Return (x, y) of the center of cell containing provided text 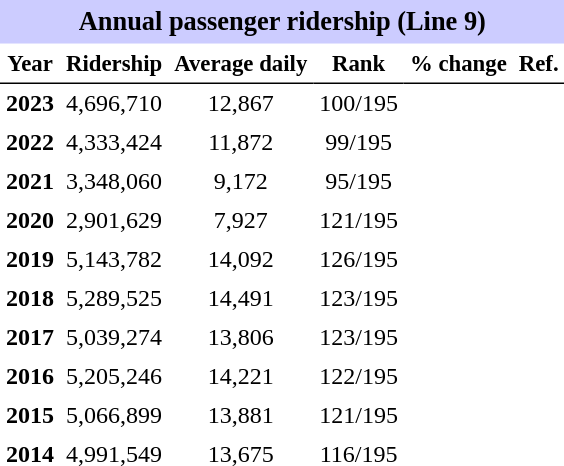
13,881 (240, 416)
Year (30, 64)
126/195 (358, 260)
95/195 (358, 182)
12,867 (240, 104)
122/195 (358, 376)
4,696,710 (114, 104)
2015 (30, 416)
11,872 (240, 142)
14,491 (240, 298)
% change (458, 64)
14,221 (240, 376)
3,348,060 (114, 182)
5,066,899 (114, 416)
99/195 (358, 142)
Rank (358, 64)
2022 (30, 142)
100/195 (358, 104)
5,143,782 (114, 260)
4,333,424 (114, 142)
2019 (30, 260)
2023 (30, 104)
2021 (30, 182)
5,289,525 (114, 298)
Ridership (114, 64)
7,927 (240, 220)
2017 (30, 338)
Average daily (240, 64)
2016 (30, 376)
14,092 (240, 260)
2020 (30, 220)
5,039,274 (114, 338)
13,806 (240, 338)
2,901,629 (114, 220)
9,172 (240, 182)
2018 (30, 298)
5,205,246 (114, 376)
